Output the (x, y) coordinate of the center of the cell containing the given text.  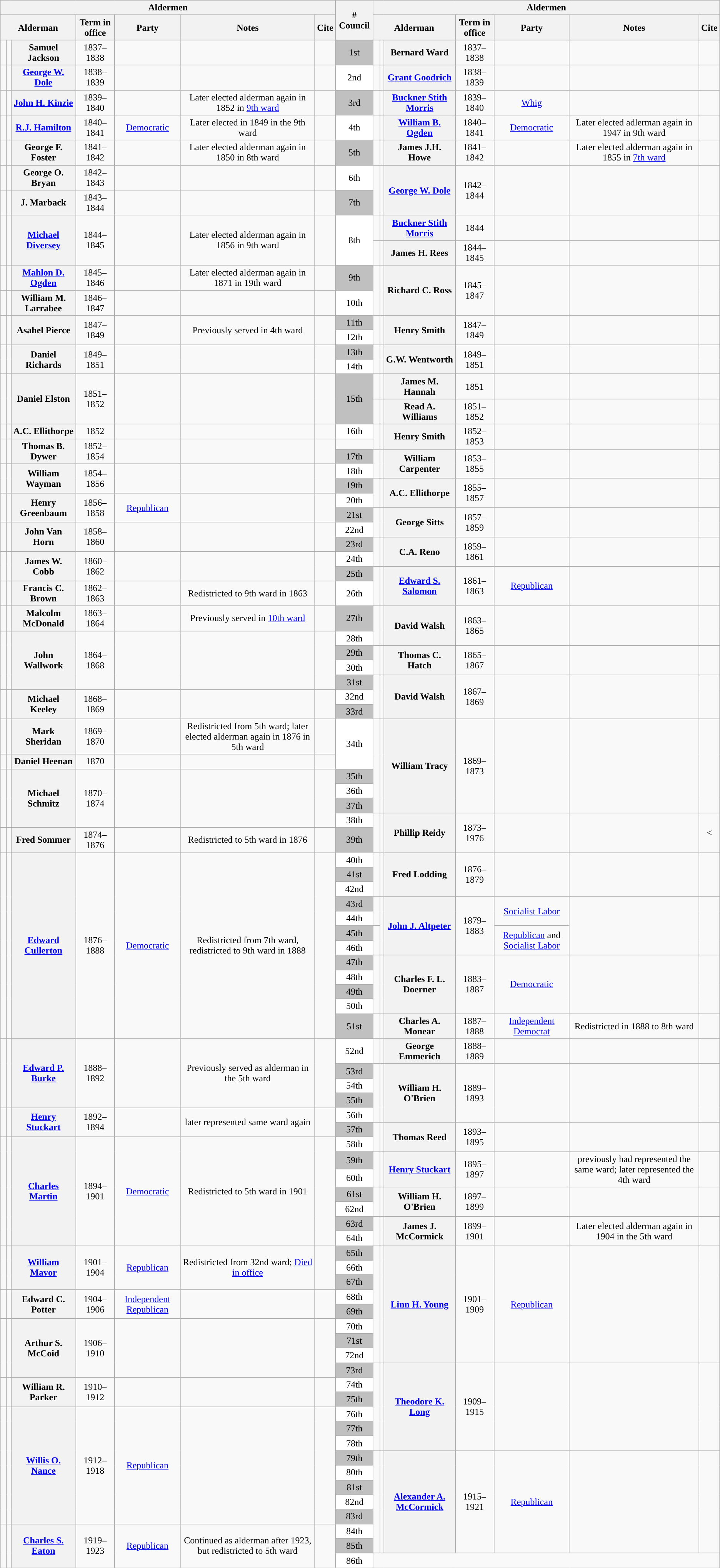
76th (354, 1414)
31st (354, 682)
Phillip Reidy (419, 833)
Redistricted to 9th ward in 1863 (248, 593)
William Wayman (43, 478)
1910–1912 (95, 1392)
Linn H. Young (419, 1304)
Later elected adlerman again in 1947 in 9th ward (634, 128)
52nd (354, 1051)
1853–1855 (475, 464)
1861–1863 (475, 586)
1919–1923 (95, 1546)
1863–1865 (475, 626)
1901–1909 (475, 1304)
Mahlon D. Ogden (43, 278)
1845–1846 (95, 278)
William R. Parker (43, 1392)
1842–1844 (475, 190)
John H. Kinzie (43, 102)
Read A. Williams (419, 412)
1892–1894 (95, 1122)
Later elected alderman again in 1850 in 8th ward (248, 152)
William Mavor (43, 1267)
28th (354, 638)
45th (354, 933)
George Emmerich (419, 1051)
1876–1879 (475, 875)
Michael Keeley (43, 704)
1846–1847 (95, 302)
1869–1870 (95, 736)
61st (354, 1194)
62nd (354, 1209)
6th (354, 178)
17th (354, 456)
1854–1856 (95, 478)
1869–1873 (475, 766)
William B. Ogden (419, 128)
1856–1858 (95, 508)
25th (354, 574)
1889–1893 (475, 1093)
1864–1868 (95, 660)
James J.H. Howe (419, 152)
34th (354, 744)
1888–1889 (475, 1051)
16th (354, 431)
1899–1901 (475, 1231)
Charles Martin (43, 1191)
Malcolm McDonald (43, 619)
Thomas C. Hatch (419, 660)
56th (354, 1115)
20th (354, 500)
1868–1869 (95, 704)
Redistricted from 7th ward, redistricted to 9th ward in 1888 (248, 946)
Richard C. Ross (419, 290)
48th (354, 977)
27th (354, 619)
55th (354, 1100)
Previously served in 4th ward (248, 330)
23rd (354, 544)
57th (354, 1130)
14th (354, 367)
Independent Democrat (532, 1026)
58th (354, 1144)
Alexander A. McCormick (419, 1502)
Later elected alderman again in 1856 in 9th ward (248, 240)
42nd (354, 889)
Daniel Elston (43, 399)
1870 (95, 761)
82nd (354, 1502)
1844 (475, 228)
John Van Horn (43, 537)
41st (354, 875)
Daniel Heenan (43, 761)
81st (354, 1487)
Thomas B. Dywer (43, 451)
35th (354, 776)
4th (354, 128)
47th (354, 962)
50th (354, 1006)
Continued as alderman after 1923, but redistricted to 5th ward (248, 1546)
Later elected in 1849 in the 9th ward (248, 128)
73rd (354, 1370)
46th (354, 948)
Republican and Socialist Labor (532, 940)
36th (354, 791)
Francis C. Brown (43, 593)
2nd (354, 78)
1879–1883 (475, 926)
1915–1921 (475, 1502)
66th (354, 1267)
Charles A. Monear (419, 1026)
1857–1859 (475, 522)
George Sitts (419, 522)
Arthur S. McCoid (43, 1348)
40th (354, 860)
84th (354, 1531)
24th (354, 559)
1863–1864 (95, 619)
# Council (354, 20)
12th (354, 337)
Edward P. Burke (43, 1073)
Previously served as alderman in the 5th ward (248, 1073)
1855–1857 (475, 493)
9th (354, 278)
Whig (532, 102)
Mark Sheridan (43, 736)
49th (354, 992)
85th (354, 1546)
Willis O. Nance (43, 1465)
Edward S. Salomon (419, 586)
1894–1901 (95, 1191)
Later elected alderman again in 1855 in 7th ward (634, 152)
1906–1910 (95, 1348)
1874–1876 (95, 840)
33rd (354, 711)
1851 (475, 386)
22nd (354, 529)
James J. McCormick (419, 1231)
53rd (354, 1071)
69th (354, 1311)
1859–1861 (475, 551)
1901–1904 (95, 1267)
39th (354, 840)
86th (354, 1560)
George O. Bryan (43, 178)
John Wallwork (43, 660)
Previously served in 10th ward (248, 619)
William Tracy (419, 766)
54th (354, 1085)
59th (354, 1161)
1912–1918 (95, 1465)
38th (354, 820)
1862–1863 (95, 593)
1897–1899 (475, 1202)
James H. Rees (419, 252)
63rd (354, 1224)
Daniel Richards (43, 359)
10th (354, 302)
1870–1874 (95, 798)
74th (354, 1385)
51st (354, 1026)
64th (354, 1238)
Redistricted to 5th ward in 1876 (248, 840)
Thomas Reed (419, 1137)
32nd (354, 697)
11th (354, 323)
C.A. Reno (419, 551)
1893–1895 (475, 1137)
1852–1853 (475, 436)
72nd (354, 1355)
Michael Schmitz (43, 798)
21st (354, 515)
William Carpenter (419, 464)
Michael Diversey (43, 240)
75th (354, 1399)
18th (354, 471)
26th (354, 593)
Henry Greenbaum (43, 508)
1852 (95, 431)
1873–1976 (475, 833)
< (709, 833)
44th (354, 918)
Fred Lodding (419, 875)
later represented same ward again (248, 1122)
Redistricted to 5th ward in 1901 (248, 1191)
1st (354, 52)
Edward Cullerton (43, 946)
3rd (354, 102)
1909–1915 (475, 1407)
George F. Foster (43, 152)
1887–1888 (475, 1026)
R.J. Hamilton (43, 128)
1883–1887 (475, 984)
1858–1860 (95, 537)
1865–1867 (475, 660)
77th (354, 1429)
1895–1897 (475, 1169)
John J. Altpeter (419, 926)
James W. Cobb (43, 566)
G.W. Wentworth (419, 359)
70th (354, 1326)
13th (354, 352)
43rd (354, 904)
78th (354, 1443)
Socialist Labor (532, 911)
1843–1844 (95, 202)
71st (354, 1341)
19th (354, 486)
1904–1906 (95, 1304)
1845–1847 (475, 290)
James M. Hannah (419, 386)
1867–1869 (475, 697)
Edward C. Potter (43, 1304)
previously had represented the same ward; later represented the 4th ward (634, 1169)
1842–1843 (95, 178)
Grant Goodrich (419, 78)
Later elected alderman again in 1852 in 9th ward (248, 102)
Fred Sommer (43, 840)
29th (354, 653)
1852–1854 (95, 451)
1888–1892 (95, 1073)
Independent Republican (148, 1304)
7th (354, 202)
Asahel Pierce (43, 330)
Samuel Jackson (43, 52)
Later elected alderman again in 1904 in the 5th ward (634, 1231)
Redistricted in 1888 to 8th ward (634, 1026)
83rd (354, 1516)
5th (354, 152)
Charles F. L. Doerner (419, 984)
65th (354, 1253)
60th (354, 1178)
Theodore K. Long (419, 1407)
15th (354, 399)
Redistricted from 5th ward; later elected alderman again in 1876 in 5th ward (248, 736)
79th (354, 1458)
67th (354, 1282)
37th (354, 805)
1876–1888 (95, 946)
Redistricted from 32nd ward; Died in office (248, 1267)
J. Marback (43, 202)
Charles S. Eaton (43, 1546)
80th (354, 1473)
8th (354, 240)
30th (354, 668)
1860–1862 (95, 566)
Bernard Ward (419, 52)
Later elected alderman again in 1871 in 19th ward (248, 278)
William M. Larrabee (43, 302)
68th (354, 1297)
